Return [X, Y] of the center of cell containing provided text 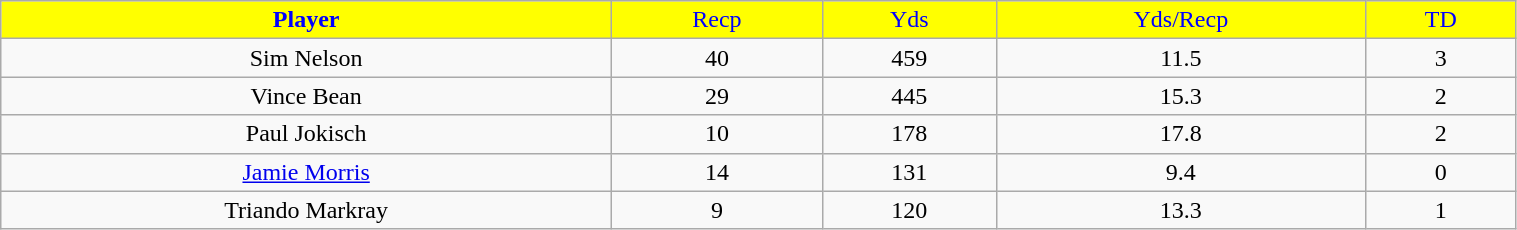
131 [909, 172]
0 [1441, 172]
Sim Nelson [306, 58]
178 [909, 134]
Triando Markray [306, 210]
Paul Jokisch [306, 134]
40 [718, 58]
15.3 [1180, 96]
TD [1441, 20]
120 [909, 210]
14 [718, 172]
Vince Bean [306, 96]
17.8 [1180, 134]
10 [718, 134]
3 [1441, 58]
29 [718, 96]
9.4 [1180, 172]
11.5 [1180, 58]
1 [1441, 210]
Recp [718, 20]
13.3 [1180, 210]
445 [909, 96]
Jamie Morris [306, 172]
459 [909, 58]
Yds/Recp [1180, 20]
Player [306, 20]
9 [718, 210]
Yds [909, 20]
